Locate the cell with the specified text and output its (X, Y) center coordinate. 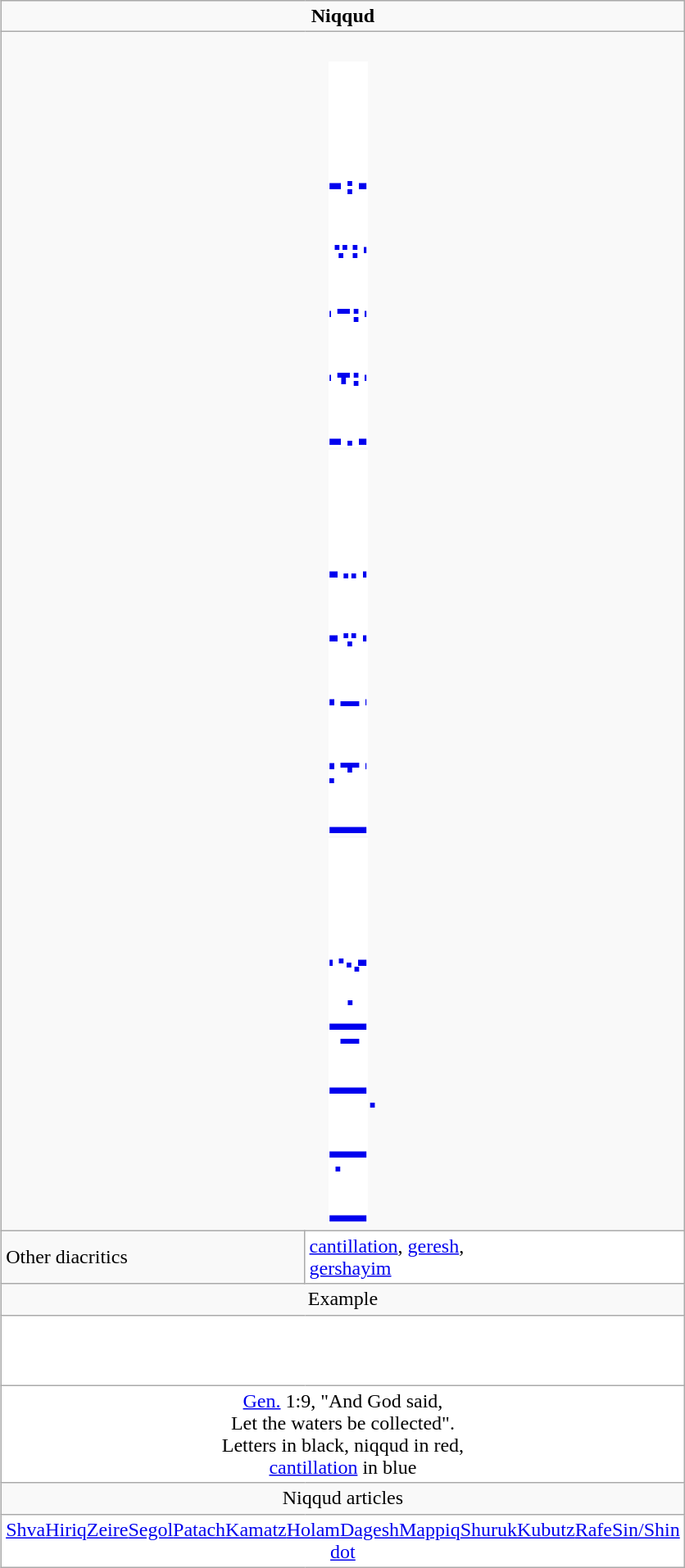
ֻ ּ ֿ ׁ ׂ (348, 1031)
ShvaHiriqZeireSegolPatachKamatzHolamDageshMappiqShurukKubutzRafeSin/Shin dot (343, 1540)
ֵ ֶ ַ ָ ֹ (348, 642)
Example (343, 1299)
Niqqud (343, 16)
cantillation, geresh,gershayim (495, 1257)
Niqqud articles (343, 1498)
ְ ֱ ֲ ֳ ִ ֵ ֶ ַ ָ ֹ ֻ ּ ֿ ׁ ׂ (343, 631)
ְ ֱ ֲ ֳ ִ (348, 254)
Gen. 1:9, "And God said,Let the waters be collected".Letters in black, niqqud in red, cantillation in blue (343, 1434)
Other diacritics (153, 1257)
